Pinpoint the cell where the given text exists, returning its (X, Y) midpoint coordinate. 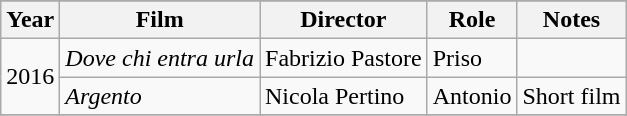
Director (344, 20)
Year (30, 20)
Nicola Pertino (344, 96)
Role (472, 20)
Fabrizio Pastore (344, 58)
Short film (572, 96)
Film (160, 20)
Notes (572, 20)
2016 (30, 77)
Priso (472, 58)
Argento (160, 96)
Antonio (472, 96)
Dove chi entra urla (160, 58)
